Find where the given text appears and provide that cell's center as (x, y) coordinate. 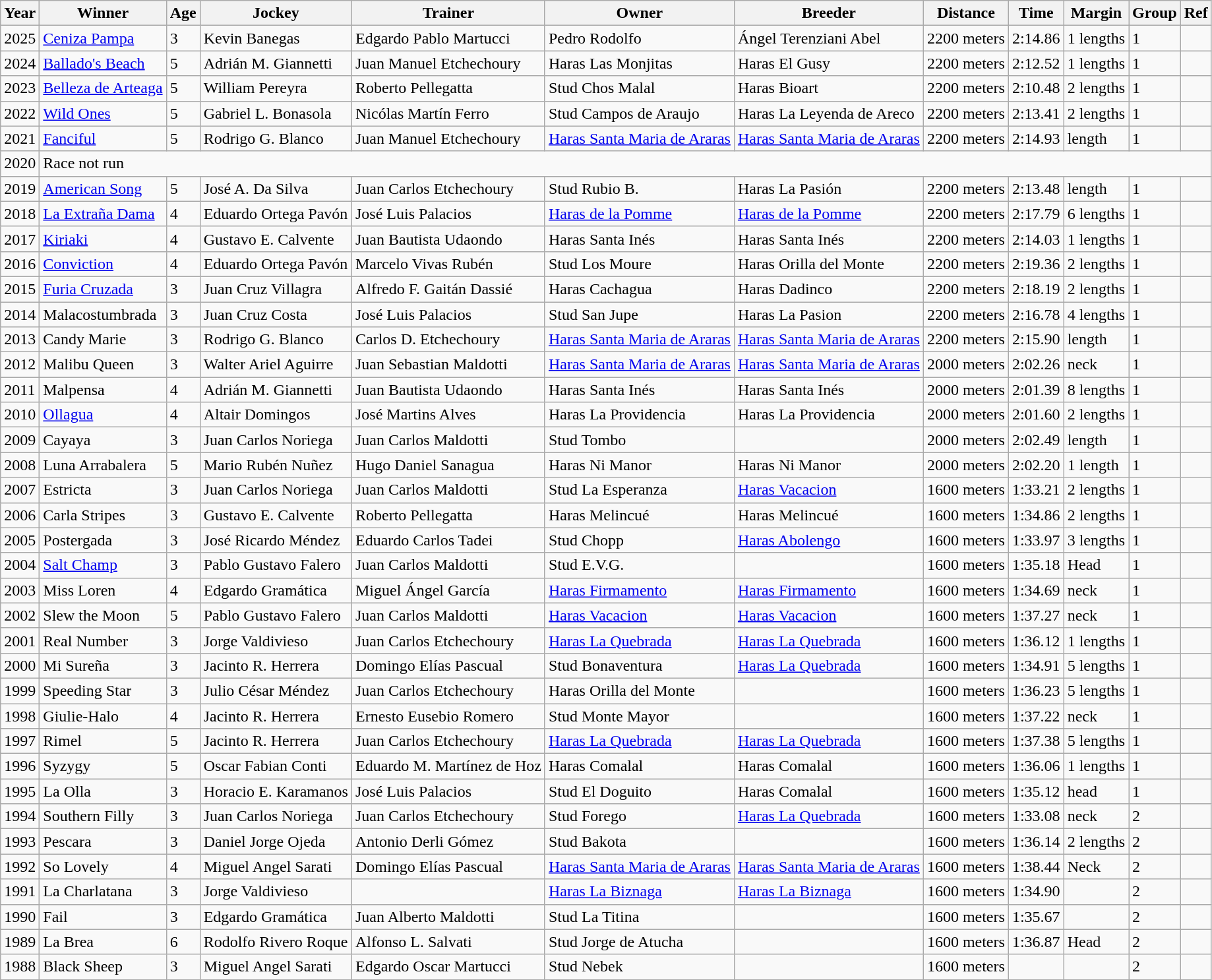
1:35.12 (1036, 791)
1:36.12 (1036, 640)
2014 (20, 315)
2:16.78 (1036, 315)
1:34.69 (1036, 590)
1988 (20, 967)
2:19.36 (1036, 264)
La Charlatana (103, 892)
La Extraña Dama (103, 214)
Alfredo F. Gaitán Dassié (448, 289)
Estricta (103, 490)
Belleza de Arteaga (103, 88)
2015 (20, 289)
2000 (20, 665)
Rimel (103, 741)
Haras Bioart (828, 88)
2011 (20, 390)
2:02.26 (1036, 365)
Gabriel L. Bonasola (276, 113)
Malpensa (103, 390)
Edgardo Oscar Martucci (448, 967)
Jockey (276, 13)
Distance (965, 13)
2023 (20, 88)
3 lengths (1096, 540)
2:14.86 (1036, 38)
2008 (20, 465)
Cayaya (103, 440)
Ángel Terenziani Abel (828, 38)
Syzygy (103, 766)
1991 (20, 892)
Stud Bakota (640, 842)
1998 (20, 716)
José Ricardo Méndez (276, 540)
Stud Monte Mayor (640, 716)
Winner (103, 13)
Haras La Pasion (828, 315)
Stud Chos Malal (640, 88)
Ballado's Beach (103, 63)
2:14.93 (1036, 138)
Stud Los Moure (640, 264)
La Brea (103, 942)
Race not run (625, 164)
2:13.41 (1036, 113)
2009 (20, 440)
Furia Cruzada (103, 289)
1:34.86 (1036, 515)
6 lengths (1096, 214)
Fanciful (103, 138)
2024 (20, 63)
Haras Las Monjitas (640, 63)
Daniel Jorge Ojeda (276, 842)
Stud San Jupe (640, 315)
Age (183, 13)
Walter Ariel Aguirre (276, 365)
2001 (20, 640)
Ref (1196, 13)
2010 (20, 415)
1:33.21 (1036, 490)
2:17.79 (1036, 214)
1:36.87 (1036, 942)
Stud Chopp (640, 540)
Altair Domingos (276, 415)
2:01.39 (1036, 390)
Stud Tombo (640, 440)
Stud El Doguito (640, 791)
2:18.19 (1036, 289)
Mi Sureña (103, 665)
2006 (20, 515)
1:36.23 (1036, 690)
Stud La Esperanza (640, 490)
1:38.44 (1036, 867)
Alfonso L. Salvati (448, 942)
Candy Marie (103, 340)
Real Number (103, 640)
Black Sheep (103, 967)
Pescara (103, 842)
1:33.97 (1036, 540)
Horacio E. Karamanos (276, 791)
Stud Campos de Araujo (640, 113)
1:37.27 (1036, 615)
1:35.18 (1036, 565)
2002 (20, 615)
Juan Cruz Costa (276, 315)
Mario Rubén Nuñez (276, 465)
2:02.49 (1036, 440)
Haras La Leyenda de Areco (828, 113)
2:13.48 (1036, 189)
Marcelo Vivas Rubén (448, 264)
2016 (20, 264)
Stud Rubio B. (640, 189)
1993 (20, 842)
1:37.38 (1036, 741)
Margin (1096, 13)
Juan Alberto Maldotti (448, 917)
Conviction (103, 264)
1:33.08 (1036, 816)
1:37.22 (1036, 716)
Haras Dadinco (828, 289)
2:01.60 (1036, 415)
2:14.03 (1036, 239)
2022 (20, 113)
American Song (103, 189)
Antonio Derli Gómez (448, 842)
1:36.06 (1036, 766)
Miguel Ángel García (448, 590)
2020 (20, 164)
Malacostumbrada (103, 315)
Breeder (828, 13)
2017 (20, 239)
Fail (103, 917)
Stud E.V.G. (640, 565)
Carlos D. Etchechoury (448, 340)
2004 (20, 565)
Time (1036, 13)
2019 (20, 189)
Speeding Star (103, 690)
1:34.91 (1036, 665)
La Olla (103, 791)
Edgardo Pablo Martucci (448, 38)
Wild Ones (103, 113)
1:34.90 (1036, 892)
1995 (20, 791)
1 length (1096, 465)
Stud Forego (640, 816)
2013 (20, 340)
Ollagua (103, 415)
6 (183, 942)
William Pereyra (276, 88)
2005 (20, 540)
Juan Cruz Villagra (276, 289)
2007 (20, 490)
2018 (20, 214)
Southern Filly (103, 816)
1997 (20, 741)
Rodolfo Rivero Roque (276, 942)
2003 (20, 590)
Hugo Daniel Sanagua (448, 465)
Eduardo Carlos Tadei (448, 540)
1994 (20, 816)
Slew the Moon (103, 615)
Ernesto Eusebio Romero (448, 716)
Trainer (448, 13)
Kiriaki (103, 239)
Stud Jorge de Atucha (640, 942)
1989 (20, 942)
1990 (20, 917)
Julio César Méndez (276, 690)
1992 (20, 867)
Postergada (103, 540)
2025 (20, 38)
Owner (640, 13)
Stud La Titina (640, 917)
1:36.14 (1036, 842)
2:15.90 (1036, 340)
Malibu Queen (103, 365)
Eduardo M. Martínez de Hoz (448, 766)
Luna Arrabalera (103, 465)
Kevin Banegas (276, 38)
Year (20, 13)
Group (1155, 13)
Haras Abolengo (828, 540)
head (1096, 791)
Oscar Fabian Conti (276, 766)
Pedro Rodolfo (640, 38)
Stud Nebek (640, 967)
2:10.48 (1036, 88)
Haras El Gusy (828, 63)
Carla Stripes (103, 515)
José Martins Alves (448, 415)
Juan Sebastian Maldotti (448, 365)
Neck (1096, 867)
So Lovely (103, 867)
8 lengths (1096, 390)
2012 (20, 365)
Nicólas Martín Ferro (448, 113)
Giulie-Halo (103, 716)
1999 (20, 690)
Haras La Pasión (828, 189)
Miss Loren (103, 590)
Ceniza Pampa (103, 38)
Haras Cachagua (640, 289)
José A. Da Silva (276, 189)
1:35.67 (1036, 917)
2:02.20 (1036, 465)
2:12.52 (1036, 63)
2021 (20, 138)
4 lengths (1096, 315)
Salt Champ (103, 565)
1996 (20, 766)
Stud Bonaventura (640, 665)
